Scan for the cell matching the given text and deliver its [X, Y] coordinate at center. 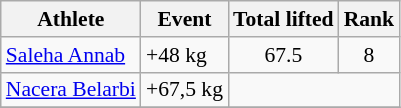
Event [184, 19]
+67,5 kg [184, 90]
67.5 [284, 55]
+48 kg [184, 55]
Rank [370, 19]
Saleha Annab [71, 55]
Total lifted [284, 19]
Athlete [71, 19]
Nacera Belarbi [71, 90]
8 [370, 55]
